Locate the cell with the specified text and output its [x, y] center coordinate. 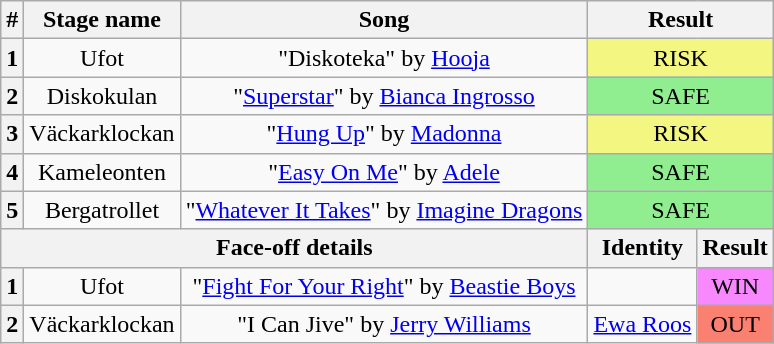
Face-off details [294, 248]
Identity [642, 248]
Ewa Roos [642, 324]
Kameleonten [102, 172]
5 [12, 210]
"Superstar" by Bianca Ingrosso [384, 96]
WIN [735, 286]
3 [12, 134]
Song [384, 20]
Bergatrollet [102, 210]
"Diskoteka" by Hooja [384, 58]
4 [12, 172]
# [12, 20]
"Fight For Your Right" by Beastie Boys [384, 286]
"I Can Jive" by Jerry Williams [384, 324]
OUT [735, 324]
"Easy On Me" by Adele [384, 172]
"Whatever It Takes" by Imagine Dragons [384, 210]
Stage name [102, 20]
Diskokulan [102, 96]
"Hung Up" by Madonna [384, 134]
